Locate the cell with the specified text and output its [x, y] center coordinate. 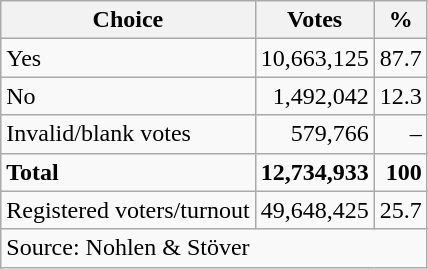
Source: Nohlen & Stöver [214, 248]
12,734,933 [314, 172]
Total [128, 172]
Registered voters/turnout [128, 210]
% [400, 20]
– [400, 134]
Votes [314, 20]
1,492,042 [314, 96]
No [128, 96]
Choice [128, 20]
87.7 [400, 58]
12.3 [400, 96]
100 [400, 172]
10,663,125 [314, 58]
49,648,425 [314, 210]
579,766 [314, 134]
Invalid/blank votes [128, 134]
25.7 [400, 210]
Yes [128, 58]
